Provide the [x, y] coordinate of the cell's center where the given text is located.  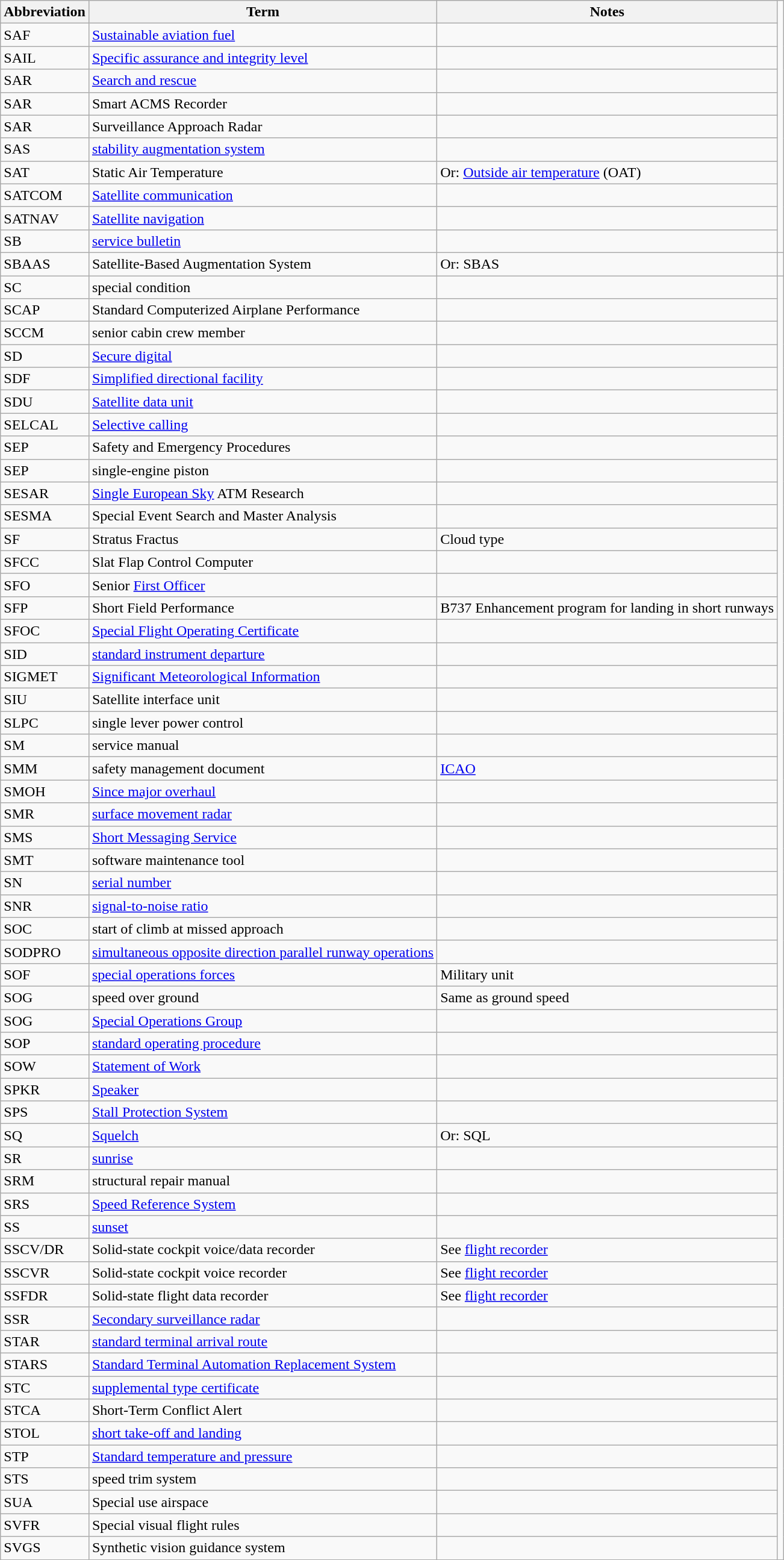
SB [45, 241]
SAIL [45, 58]
Slat Flap Control Computer [263, 562]
SFCC [45, 562]
special condition [263, 287]
SNR [45, 906]
SSR [45, 1318]
Short Field Performance [263, 608]
Or: SQL [607, 1135]
Short Messaging Service [263, 837]
serial number [263, 883]
ICAO [607, 769]
Surveillance Approach Radar [263, 126]
signal-to-noise ratio [263, 906]
Standard temperature and pressure [263, 1456]
Special Event Search and Master Analysis [263, 516]
Special visual flight rules [263, 1525]
SOF [45, 975]
SOW [45, 1067]
Safety and Emergency Procedures [263, 448]
Satellite navigation [263, 218]
Statement of Work [263, 1067]
standard terminal arrival route [263, 1341]
Satellite-Based Augmentation System [263, 264]
simultaneous opposite direction parallel runway operations [263, 952]
Significant Meteorological Information [263, 677]
single lever power control [263, 723]
SFP [45, 608]
standard operating procedure [263, 1044]
SF [45, 539]
SAF [45, 35]
Search and rescue [263, 81]
SOC [45, 929]
Specific assurance and integrity level [263, 58]
Speed Reference System [263, 1204]
Secondary surveillance radar [263, 1318]
SMS [45, 837]
SLPC [45, 723]
STOL [45, 1434]
Speaker [263, 1090]
sunset [263, 1227]
SRM [45, 1181]
speed over ground [263, 997]
SCAP [45, 310]
SODPRO [45, 952]
service bulletin [263, 241]
SVGS [45, 1548]
Static Air Temperature [263, 172]
SR [45, 1158]
Cloud type [607, 539]
SATCOM [45, 195]
Term [263, 12]
safety management document [263, 769]
SID [45, 654]
Solid-state cockpit voice recorder [263, 1273]
service manual [263, 746]
Since major overhaul [263, 791]
SMOH [45, 791]
structural repair manual [263, 1181]
STAR [45, 1341]
STCA [45, 1411]
surface movement radar [263, 814]
Satellite interface unit [263, 700]
SQ [45, 1135]
SUA [45, 1502]
SVFR [45, 1525]
SN [45, 883]
Stall Protection System [263, 1112]
SDF [45, 379]
software maintenance tool [263, 860]
Stratus Fractus [263, 539]
SMM [45, 769]
SATNAV [45, 218]
supplemental type certificate [263, 1387]
SSFDR [45, 1296]
special operations forces [263, 975]
Secure digital [263, 356]
SPKR [45, 1090]
Standard Computerized Airplane Performance [263, 310]
SMT [45, 860]
Sustainable aviation fuel [263, 35]
standard instrument departure [263, 654]
Or: Outside air temperature (OAT) [607, 172]
Selective calling [263, 425]
STC [45, 1387]
Same as ground speed [607, 997]
SD [45, 356]
Abbreviation [45, 12]
Special use airspace [263, 1502]
Standard Terminal Automation Replacement System [263, 1364]
STARS [45, 1364]
SIGMET [45, 677]
Simplified directional facility [263, 379]
SAS [45, 149]
Military unit [607, 975]
STS [45, 1479]
stability augmentation system [263, 149]
Special Operations Group [263, 1021]
STP [45, 1456]
Solid-state flight data recorder [263, 1296]
SFO [45, 585]
speed trim system [263, 1479]
SAT [45, 172]
Solid-state cockpit voice/data recorder [263, 1250]
SRS [45, 1204]
SESMA [45, 516]
Satellite data unit [263, 402]
Single European Sky ATM Research [263, 493]
short take-off and landing [263, 1434]
SC [45, 287]
SESAR [45, 493]
sunrise [263, 1158]
SFOC [45, 631]
start of climb at missed approach [263, 929]
Special Flight Operating Certificate [263, 631]
Or: SBAS [607, 264]
SBAAS [45, 264]
SELCAL [45, 425]
SM [45, 746]
SMR [45, 814]
single-engine piston [263, 470]
SCCM [45, 333]
Notes [607, 12]
Squelch [263, 1135]
SSCVR [45, 1273]
Synthetic vision guidance system [263, 1548]
SDU [45, 402]
Smart ACMS Recorder [263, 104]
SIU [45, 700]
SSCV/DR [45, 1250]
B737 Enhancement program for landing in short runways [607, 608]
senior cabin crew member [263, 333]
Satellite communication [263, 195]
SOP [45, 1044]
Senior First Officer [263, 585]
SS [45, 1227]
SPS [45, 1112]
Short-Term Conflict Alert [263, 1411]
